Find where the given text appears and provide that cell's center as (X, Y) coordinate. 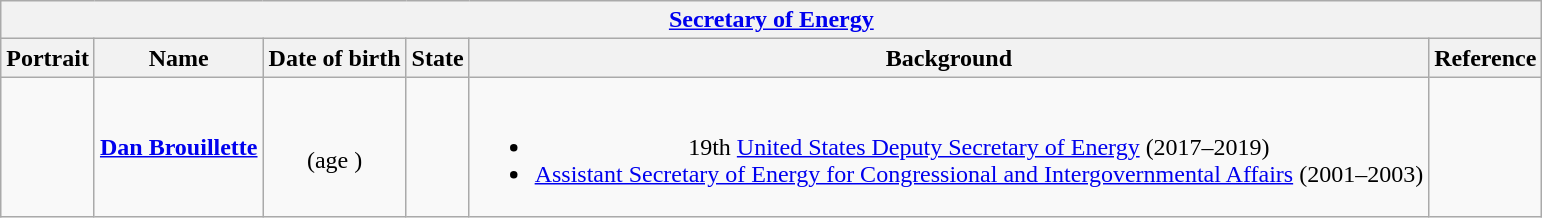
19th United States Deputy Secretary of Energy (2017–2019)Assistant Secretary of Energy for Congressional and Intergovernmental Affairs (2001–2003) (949, 147)
Dan Brouillette (178, 147)
Reference (1486, 58)
Date of birth (334, 58)
Background (949, 58)
Secretary of Energy (772, 20)
Portrait (48, 58)
State (438, 58)
(age ) (334, 147)
Name (178, 58)
